Find where the given text appears and provide that cell's center as [x, y] coordinate. 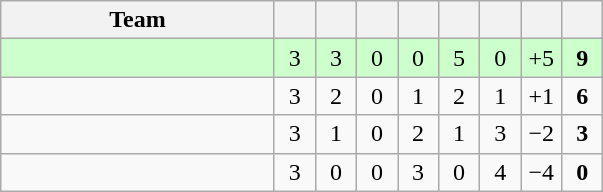
+5 [542, 58]
9 [582, 58]
Team [138, 20]
+1 [542, 96]
4 [500, 172]
6 [582, 96]
5 [460, 58]
−2 [542, 134]
−4 [542, 172]
